Find where the given text appears and provide that cell's center as (x, y) coordinate. 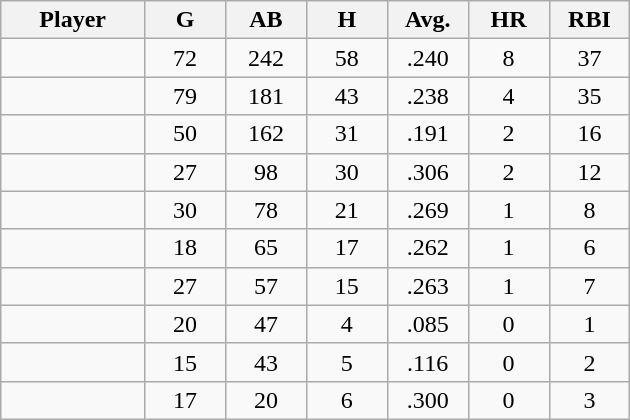
31 (346, 134)
7 (590, 286)
5 (346, 362)
98 (266, 172)
3 (590, 400)
242 (266, 58)
16 (590, 134)
37 (590, 58)
12 (590, 172)
72 (186, 58)
.269 (428, 210)
50 (186, 134)
79 (186, 96)
78 (266, 210)
G (186, 20)
AB (266, 20)
162 (266, 134)
47 (266, 324)
Player (73, 20)
.240 (428, 58)
.306 (428, 172)
H (346, 20)
21 (346, 210)
.116 (428, 362)
HR (508, 20)
35 (590, 96)
18 (186, 248)
.238 (428, 96)
58 (346, 58)
RBI (590, 20)
.191 (428, 134)
.085 (428, 324)
57 (266, 286)
Avg. (428, 20)
.300 (428, 400)
181 (266, 96)
65 (266, 248)
.263 (428, 286)
.262 (428, 248)
